Output the (x, y) coordinate of the center of the cell containing the given text.  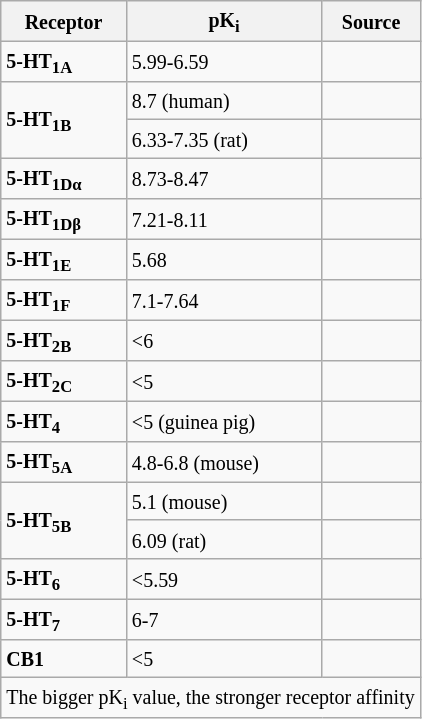
5-HT5B (64, 520)
8.73-8.47 (224, 178)
5-HT1A (64, 62)
7.1-7.64 (224, 300)
5-HT1Dα (64, 178)
Source (371, 22)
6.33-7.35 (rat) (224, 139)
5-HT6 (64, 578)
5-HT4 (64, 422)
4.8-6.8 (mouse) (224, 462)
7.21-8.11 (224, 220)
5-HT1B (64, 120)
5.99-6.59 (224, 62)
5-HT1E (64, 260)
6.09 (rat) (224, 539)
5.1 (mouse) (224, 501)
The bigger pKi value, the stronger receptor affinity (211, 698)
Receptor (64, 22)
5-HT7 (64, 620)
<5.59 (224, 578)
5-HT1F (64, 300)
<5 (guinea pig) (224, 422)
5-HT2B (64, 340)
5-HT2C (64, 382)
<6 (224, 340)
8.7 (human) (224, 101)
CB1 (64, 659)
pKi (224, 22)
6-7 (224, 620)
5-HT5A (64, 462)
5.68 (224, 260)
5-HT1Dβ (64, 220)
